Locate the cell with the specified text and output its (x, y) center coordinate. 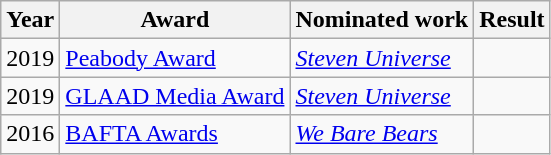
Result (512, 20)
Award (175, 20)
Nominated work (382, 20)
Year (30, 20)
We Bare Bears (382, 134)
BAFTA Awards (175, 134)
Peabody Award (175, 58)
2016 (30, 134)
GLAAD Media Award (175, 96)
